Search for the cell housing the specified text and yield its [x, y] center coordinate. 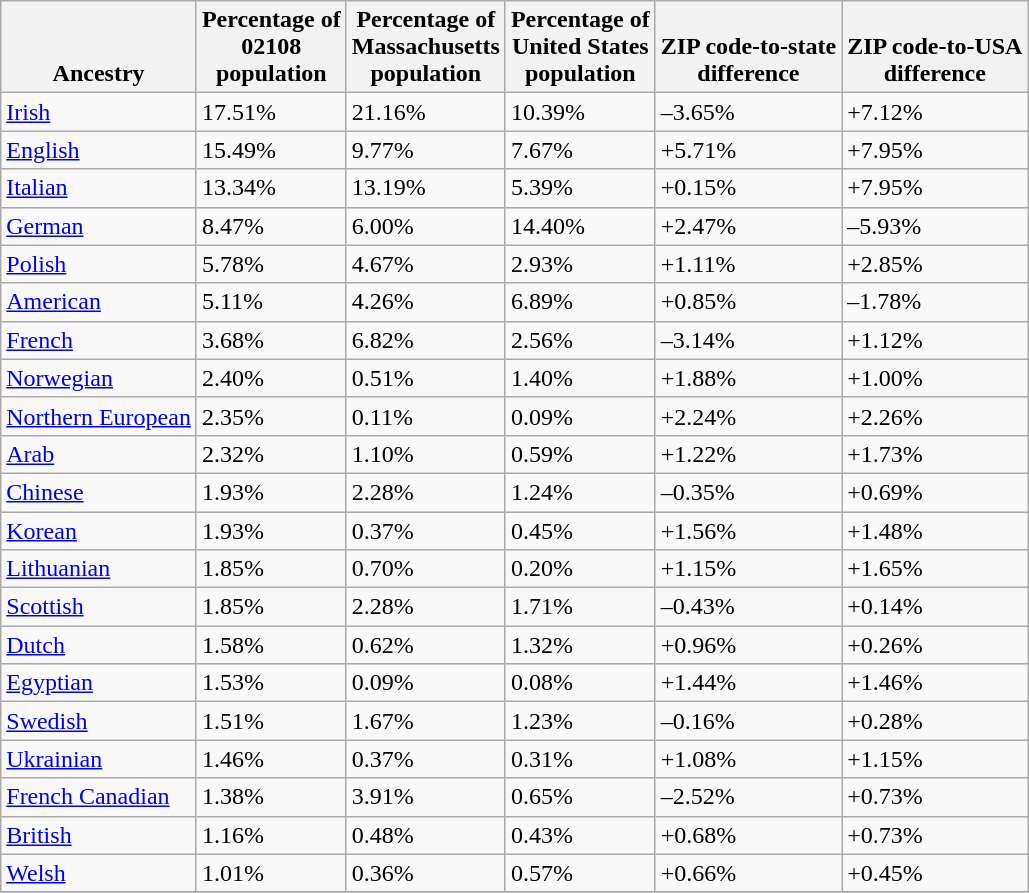
+0.68% [748, 835]
0.31% [580, 759]
13.19% [426, 188]
4.26% [426, 302]
+7.12% [935, 112]
3.91% [426, 797]
American [99, 302]
+0.26% [935, 645]
Ukrainian [99, 759]
5.39% [580, 188]
Polish [99, 264]
French [99, 340]
+2.47% [748, 226]
1.32% [580, 645]
1.01% [271, 873]
0.45% [580, 531]
+0.45% [935, 873]
5.11% [271, 302]
1.67% [426, 721]
5.78% [271, 264]
–5.93% [935, 226]
4.67% [426, 264]
0.65% [580, 797]
+5.71% [748, 150]
0.62% [426, 645]
Percentage of02108population [271, 47]
German [99, 226]
Irish [99, 112]
+0.15% [748, 188]
1.71% [580, 607]
1.24% [580, 492]
1.40% [580, 378]
+1.56% [748, 531]
+0.66% [748, 873]
+0.14% [935, 607]
Lithuanian [99, 569]
2.93% [580, 264]
6.00% [426, 226]
+1.65% [935, 569]
21.16% [426, 112]
Swedish [99, 721]
+1.00% [935, 378]
+1.73% [935, 454]
Chinese [99, 492]
+1.88% [748, 378]
0.51% [426, 378]
1.46% [271, 759]
6.89% [580, 302]
ZIP code-to-statedifference [748, 47]
0.59% [580, 454]
0.36% [426, 873]
10.39% [580, 112]
ZIP code-to-USAdifference [935, 47]
+0.69% [935, 492]
+0.85% [748, 302]
+2.24% [748, 416]
1.10% [426, 454]
2.35% [271, 416]
+1.22% [748, 454]
1.23% [580, 721]
0.48% [426, 835]
+1.12% [935, 340]
Northern European [99, 416]
British [99, 835]
2.56% [580, 340]
1.53% [271, 683]
8.47% [271, 226]
Percentage ofUnited Statespopulation [580, 47]
–3.65% [748, 112]
+1.48% [935, 531]
–0.16% [748, 721]
9.77% [426, 150]
French Canadian [99, 797]
English [99, 150]
Arab [99, 454]
–1.78% [935, 302]
7.67% [580, 150]
Welsh [99, 873]
6.82% [426, 340]
+1.46% [935, 683]
1.58% [271, 645]
–0.43% [748, 607]
+1.08% [748, 759]
Korean [99, 531]
Scottish [99, 607]
–3.14% [748, 340]
+1.44% [748, 683]
+2.26% [935, 416]
Italian [99, 188]
13.34% [271, 188]
Norwegian [99, 378]
0.08% [580, 683]
0.11% [426, 416]
15.49% [271, 150]
0.43% [580, 835]
Ancestry [99, 47]
1.16% [271, 835]
17.51% [271, 112]
2.32% [271, 454]
+0.28% [935, 721]
3.68% [271, 340]
+0.96% [748, 645]
–2.52% [748, 797]
0.20% [580, 569]
Egyptian [99, 683]
+1.11% [748, 264]
Percentage ofMassachusettspopulation [426, 47]
Dutch [99, 645]
0.57% [580, 873]
0.70% [426, 569]
1.51% [271, 721]
14.40% [580, 226]
1.38% [271, 797]
+2.85% [935, 264]
–0.35% [748, 492]
2.40% [271, 378]
